Determine the [x, y] coordinate at the center of the cell enclosing the given text.  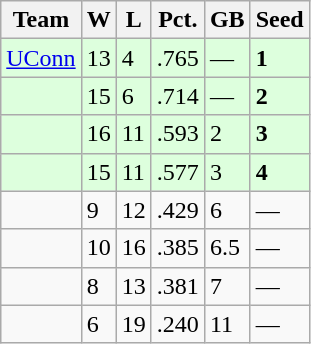
.593 [178, 134]
12 [134, 210]
.240 [178, 324]
W [98, 20]
.429 [178, 210]
.385 [178, 248]
19 [134, 324]
7 [227, 286]
6.5 [227, 248]
.714 [178, 96]
L [134, 20]
Seed [280, 20]
9 [98, 210]
.765 [178, 58]
GB [227, 20]
Pct. [178, 20]
8 [98, 286]
.577 [178, 172]
1 [280, 58]
.381 [178, 286]
10 [98, 248]
UConn [41, 58]
Team [41, 20]
